Return [x, y] of the center of cell containing provided text 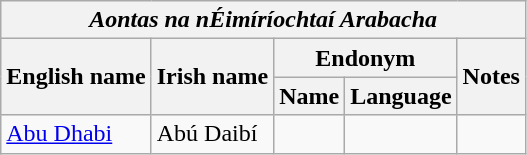
Notes [491, 77]
English name [76, 77]
Name [310, 96]
Endonym [366, 58]
Abu Dhabi [76, 134]
Abú Daibí [212, 134]
Irish name [212, 77]
Aontas na nÉimíríochtaí Arabacha [264, 20]
Language [401, 96]
